Locate the cell with the specified text and output its [x, y] center coordinate. 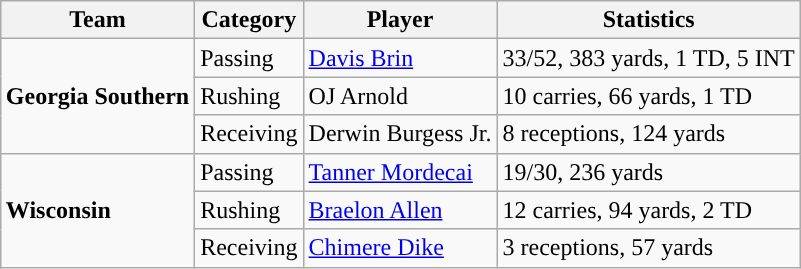
8 receptions, 124 yards [648, 134]
19/30, 236 yards [648, 172]
Davis Brin [400, 58]
Georgia Southern [97, 96]
Derwin Burgess Jr. [400, 134]
33/52, 383 yards, 1 TD, 5 INT [648, 58]
Statistics [648, 20]
3 receptions, 57 yards [648, 248]
Player [400, 20]
Team [97, 20]
Chimere Dike [400, 248]
OJ Arnold [400, 96]
Tanner Mordecai [400, 172]
12 carries, 94 yards, 2 TD [648, 210]
Braelon Allen [400, 210]
Wisconsin [97, 210]
10 carries, 66 yards, 1 TD [648, 96]
Category [249, 20]
